Detect which cell encompasses the target text, then output its [X, Y] center coordinate. 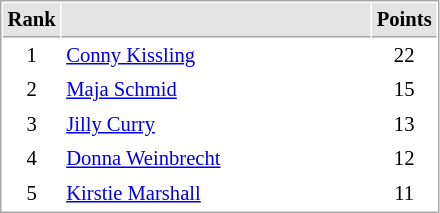
12 [404, 158]
4 [32, 158]
Jilly Curry [216, 124]
Rank [32, 20]
Conny Kissling [216, 56]
Points [404, 20]
15 [404, 90]
3 [32, 124]
11 [404, 194]
13 [404, 124]
Maja Schmid [216, 90]
1 [32, 56]
5 [32, 194]
Donna Weinbrecht [216, 158]
22 [404, 56]
Kirstie Marshall [216, 194]
2 [32, 90]
